Detect which cell encompasses the target text, then output its (x, y) center coordinate. 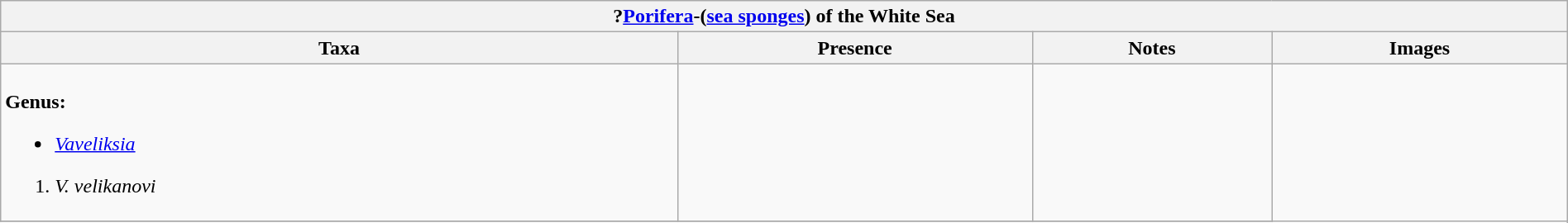
Presence (855, 48)
?Porifera-(sea sponges) of the White Sea (784, 17)
Images (1420, 48)
Taxa (339, 48)
Genus:VaveliksiaV. velikanovi (339, 142)
Notes (1152, 48)
